Locate the cell with the specified text and output its [x, y] center coordinate. 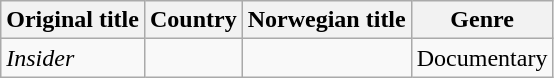
Insider [73, 58]
Documentary [482, 58]
Genre [482, 20]
Norwegian title [326, 20]
Country [193, 20]
Original title [73, 20]
